Return the [x, y] coordinate for the center point of the cell that contains the specified text.  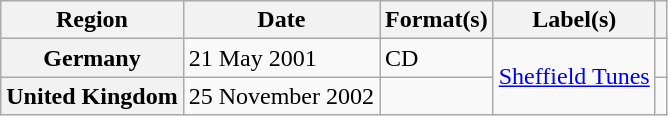
Label(s) [574, 20]
CD [437, 58]
21 May 2001 [281, 58]
Sheffield Tunes [574, 77]
Format(s) [437, 20]
Date [281, 20]
United Kingdom [92, 96]
25 November 2002 [281, 96]
Germany [92, 58]
Region [92, 20]
